Output the [X, Y] coordinate of the center of the cell containing the given text.  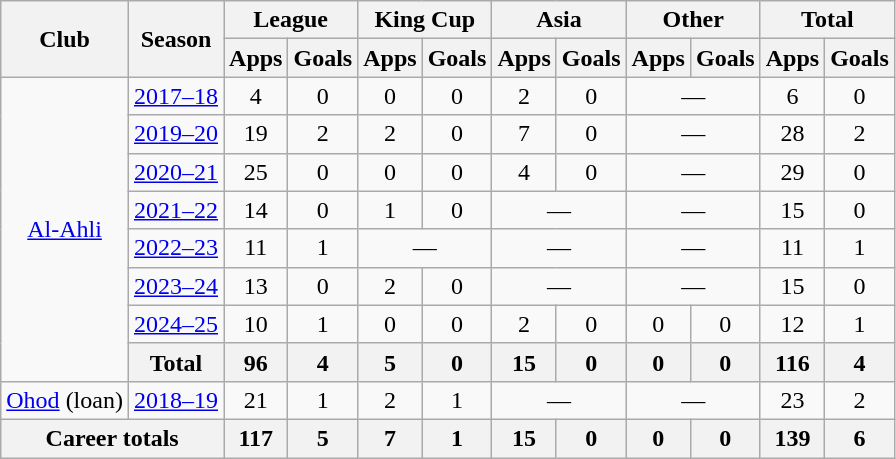
10 [256, 324]
2020–21 [176, 172]
Ohod (loan) [65, 400]
13 [256, 286]
19 [256, 134]
117 [256, 438]
28 [792, 134]
Club [65, 39]
League [291, 20]
King Cup [425, 20]
2017–18 [176, 96]
Career totals [112, 438]
96 [256, 362]
2023–24 [176, 286]
139 [792, 438]
2018–19 [176, 400]
2021–22 [176, 210]
23 [792, 400]
Season [176, 39]
Al-Ahli [65, 229]
14 [256, 210]
12 [792, 324]
116 [792, 362]
Other [693, 20]
Asia [559, 20]
2022–23 [176, 248]
25 [256, 172]
21 [256, 400]
2019–20 [176, 134]
2024–25 [176, 324]
29 [792, 172]
